Output the (x, y) coordinate of the center of the cell containing the given text.  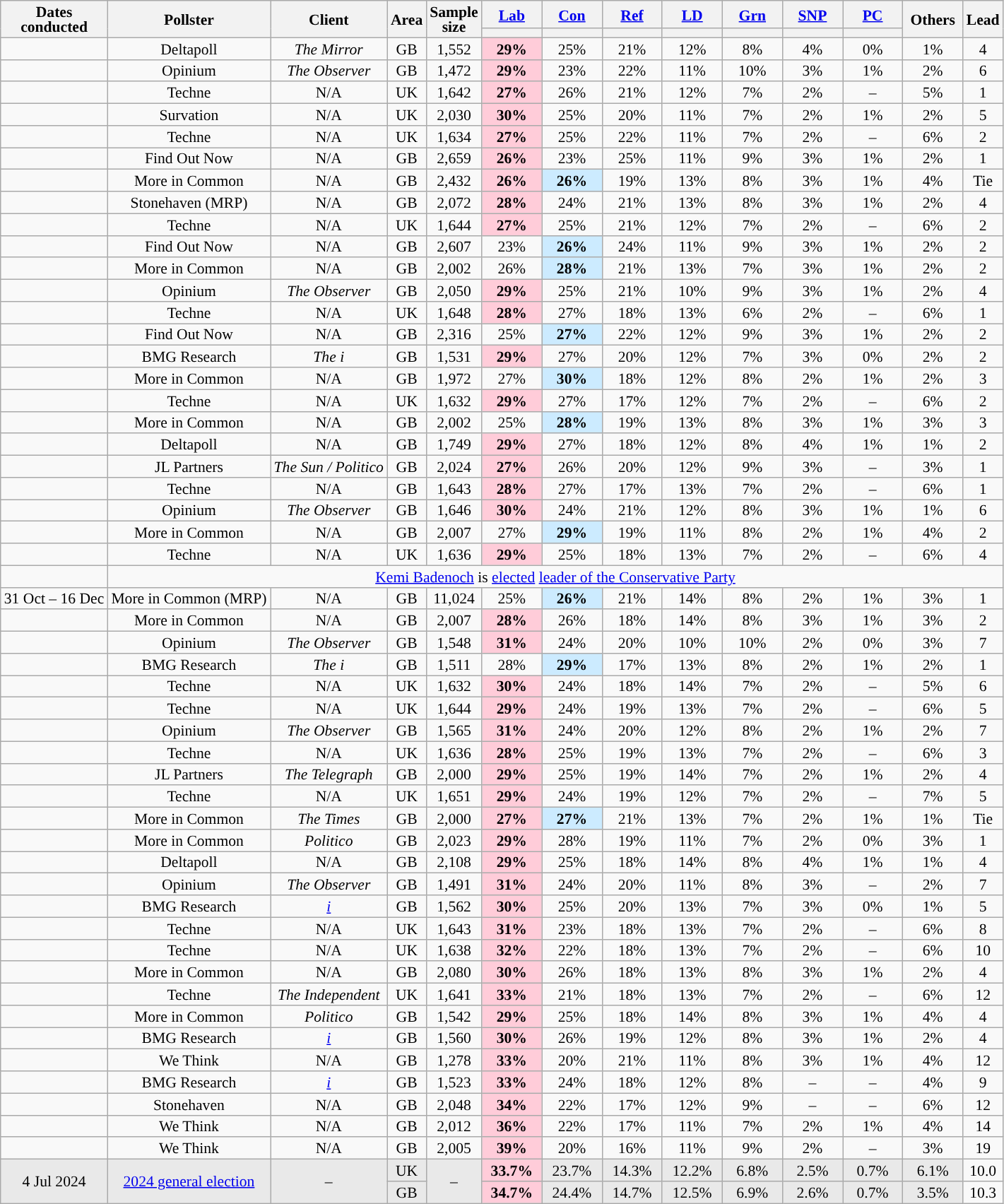
More in Common (MRP) (189, 598)
1,562 (454, 906)
Client (329, 19)
Ref (632, 14)
1,641 (454, 995)
Lead (984, 19)
1,552 (454, 48)
10 (984, 950)
1,749 (454, 445)
19 (984, 1149)
Con (572, 14)
32% (512, 950)
23.7% (572, 1170)
Stonehaven (MRP) (189, 202)
The Sun / Politico (329, 466)
2,048 (454, 1104)
Area (407, 19)
33.7% (512, 1170)
12.5% (692, 1193)
9 (984, 1082)
Lab (512, 14)
2,432 (454, 181)
1,565 (454, 731)
1,542 (454, 1016)
14.3% (632, 1170)
1,560 (454, 1039)
24.4% (572, 1193)
8 (984, 928)
1,523 (454, 1082)
SNP (813, 14)
10.3 (984, 1193)
2024 general election (189, 1181)
The Independent (329, 995)
6.1% (933, 1170)
2,005 (454, 1149)
1,642 (454, 93)
1,638 (454, 950)
1,531 (454, 356)
The Telegraph (329, 774)
Pollster (189, 19)
2,108 (454, 862)
16% (632, 1149)
2,030 (454, 114)
LD (692, 14)
14.7% (632, 1193)
2,050 (454, 291)
Samplesize (454, 19)
3.5% (933, 1193)
2.5% (813, 1170)
10.0 (984, 1170)
Others (933, 19)
2,024 (454, 466)
11,024 (454, 598)
39% (512, 1149)
2,012 (454, 1126)
Datesconducted (54, 19)
2,607 (454, 246)
Kemi Badenoch is elected leader of the Conservative Party (555, 577)
Grn (752, 14)
31 Oct – 16 Dec (54, 598)
PC (872, 14)
2,072 (454, 202)
2,659 (454, 158)
Survation (189, 114)
Stonehaven (189, 1104)
1,511 (454, 664)
The Mirror (329, 48)
14 (984, 1126)
12.2% (692, 1170)
2,080 (454, 972)
1,634 (454, 137)
6.8% (752, 1170)
6.9% (752, 1193)
1,651 (454, 797)
1,472 (454, 71)
1,646 (454, 510)
34% (512, 1104)
4 Jul 2024 (54, 1181)
2,316 (454, 335)
2.6% (813, 1193)
1,548 (454, 643)
1,278 (454, 1060)
1,491 (454, 885)
1,972 (454, 379)
1,648 (454, 312)
2,023 (454, 841)
36% (512, 1126)
34.7% (512, 1193)
The Times (329, 818)
